Detect which cell encompasses the target text, then output its [x, y] center coordinate. 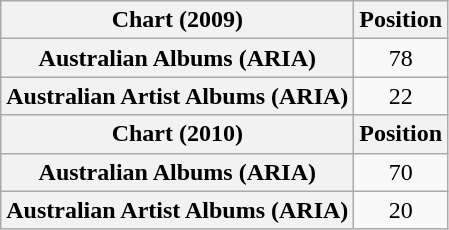
Chart (2009) [178, 20]
Chart (2010) [178, 134]
22 [401, 96]
20 [401, 210]
70 [401, 172]
78 [401, 58]
